From the cell containing the given text, extract its center point as (X, Y) coordinate. 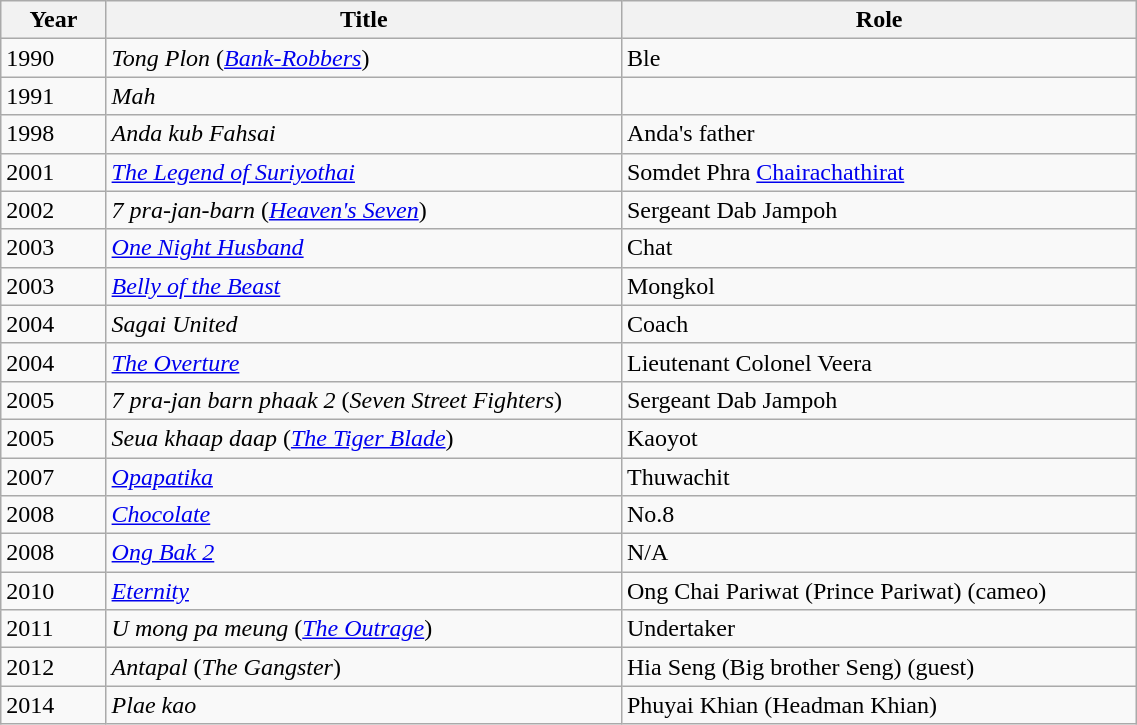
Phuyai Khian (Headman Khian) (878, 705)
2014 (54, 705)
2010 (54, 591)
2011 (54, 629)
Year (54, 20)
2007 (54, 477)
Ble (878, 58)
Mongkol (878, 286)
2001 (54, 172)
Somdet Phra Chairachathirat (878, 172)
Title (364, 20)
Mah (364, 96)
N/A (878, 553)
Chat (878, 248)
Antapal (The Gangster) (364, 667)
Sagai United (364, 324)
Eternity (364, 591)
1991 (54, 96)
Chocolate (364, 515)
One Night Husband (364, 248)
Thuwachit (878, 477)
7 pra-jan barn phaak 2 (Seven Street Fighters) (364, 400)
Belly of the Beast (364, 286)
The Legend of Suriyothai (364, 172)
Lieutenant Colonel Veera (878, 362)
7 pra-jan-barn (Heaven's Seven) (364, 210)
Coach (878, 324)
U mong pa meung (The Outrage) (364, 629)
The Overture (364, 362)
1998 (54, 134)
Ong Bak 2 (364, 553)
2002 (54, 210)
1990 (54, 58)
Undertaker (878, 629)
Plae kao (364, 705)
Kaoyot (878, 438)
Opapatika (364, 477)
Tong Plon (Bank-Robbers) (364, 58)
Hia Seng (Big brother Seng) (guest) (878, 667)
Role (878, 20)
Anda's father (878, 134)
Anda kub Fahsai (364, 134)
2012 (54, 667)
No.8 (878, 515)
Ong Chai Pariwat (Prince Pariwat) (cameo) (878, 591)
Seua khaap daap (The Tiger Blade) (364, 438)
